Provide the [X, Y] coordinate of the cell's center where the given text is located.  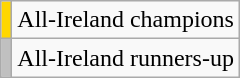
All-Ireland champions [126, 20]
All-Ireland runners-up [126, 58]
